Detect which cell encompasses the target text, then output its [x, y] center coordinate. 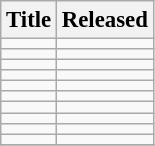
Released [104, 20]
Title [29, 20]
